Capture the cell that displays the provided text and extract its (x, y) central coordinate. 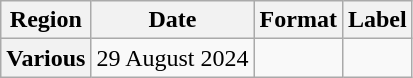
Label (377, 20)
29 August 2024 (172, 58)
Various (46, 58)
Region (46, 20)
Date (172, 20)
Format (298, 20)
